Identify which cell holds the provided text, then report its [x, y] central coordinate. 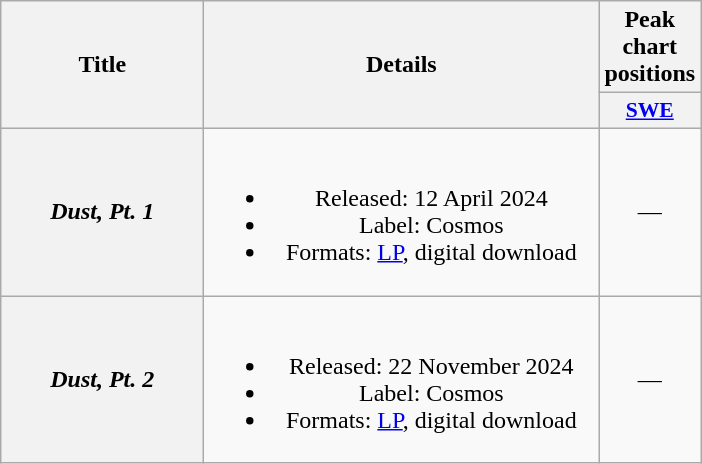
Dust, Pt. 2 [102, 380]
Released: 12 April 2024Label: CosmosFormats: LP, digital download [402, 212]
Released: 22 November 2024Label: CosmosFormats: LP, digital download [402, 380]
Details [402, 65]
Title [102, 65]
Peak chart positions [650, 47]
Dust, Pt. 1 [102, 212]
SWE [650, 111]
